Locate the cell with the specified text and output its (x, y) center coordinate. 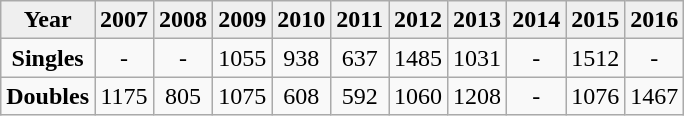
2015 (596, 20)
938 (302, 58)
1208 (478, 96)
2012 (418, 20)
2010 (302, 20)
2014 (536, 20)
637 (360, 58)
2011 (360, 20)
805 (184, 96)
2013 (478, 20)
Year (48, 20)
1485 (418, 58)
1512 (596, 58)
1467 (654, 96)
Singles (48, 58)
608 (302, 96)
592 (360, 96)
1055 (242, 58)
1076 (596, 96)
2016 (654, 20)
2007 (124, 20)
1175 (124, 96)
Doubles (48, 96)
2009 (242, 20)
2008 (184, 20)
1060 (418, 96)
1031 (478, 58)
1075 (242, 96)
